Return (X, Y) of the center of cell containing provided text 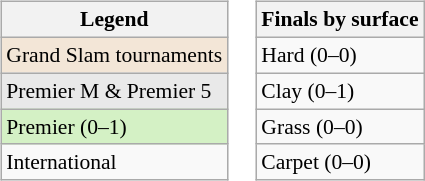
Grand Slam tournaments (114, 55)
Clay (0–1) (340, 91)
Finals by surface (340, 20)
Legend (114, 20)
Grass (0–0) (340, 127)
Carpet (0–0) (340, 162)
Hard (0–0) (340, 55)
Premier (0–1) (114, 127)
International (114, 162)
Premier M & Premier 5 (114, 91)
